Pinpoint the cell where the given text exists, returning its [x, y] midpoint coordinate. 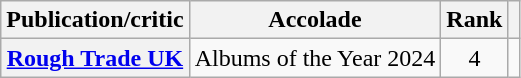
Accolade [315, 20]
4 [474, 58]
Rank [474, 20]
Albums of the Year 2024 [315, 58]
Rough Trade UK [95, 58]
Publication/critic [95, 20]
